Determine the [x, y] coordinate at the center of the cell enclosing the given text.  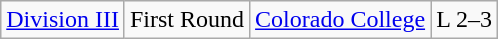
L 2–3 [464, 20]
Colorado College [340, 20]
Division III [63, 20]
First Round [186, 20]
